For the text-containing cell, return its midpoint in (x, y) coordinate format. 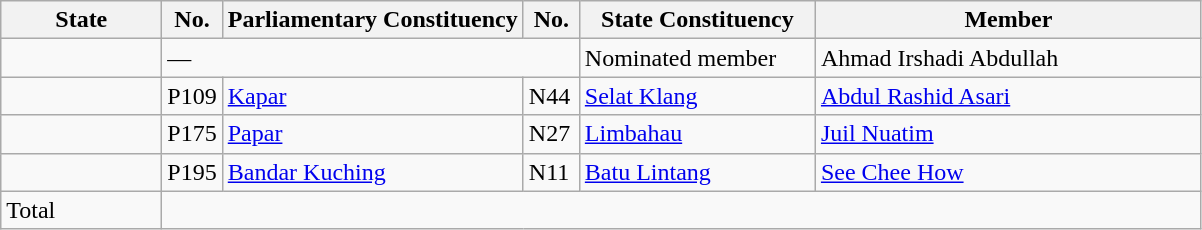
Kapar (372, 96)
Member (1008, 20)
N11 (551, 172)
Total (82, 210)
N27 (551, 134)
N44 (551, 96)
P195 (192, 172)
P175 (192, 134)
Batu Lintang (697, 172)
Ahmad Irshadi Abdullah (1008, 58)
State (82, 20)
— (371, 58)
See Chee How (1008, 172)
Papar (372, 134)
Nominated member (697, 58)
Abdul Rashid Asari (1008, 96)
Parliamentary Constituency (372, 20)
Bandar Kuching (372, 172)
Selat Klang (697, 96)
State Constituency (697, 20)
Juil Nuatim (1008, 134)
Limbahau (697, 134)
P109 (192, 96)
